From the cell containing the given text, extract its center point as [X, Y] coordinate. 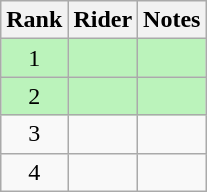
Rider [103, 20]
2 [34, 96]
1 [34, 58]
4 [34, 172]
Notes [172, 20]
Rank [34, 20]
3 [34, 134]
